Return [x, y] of the center of cell containing provided text 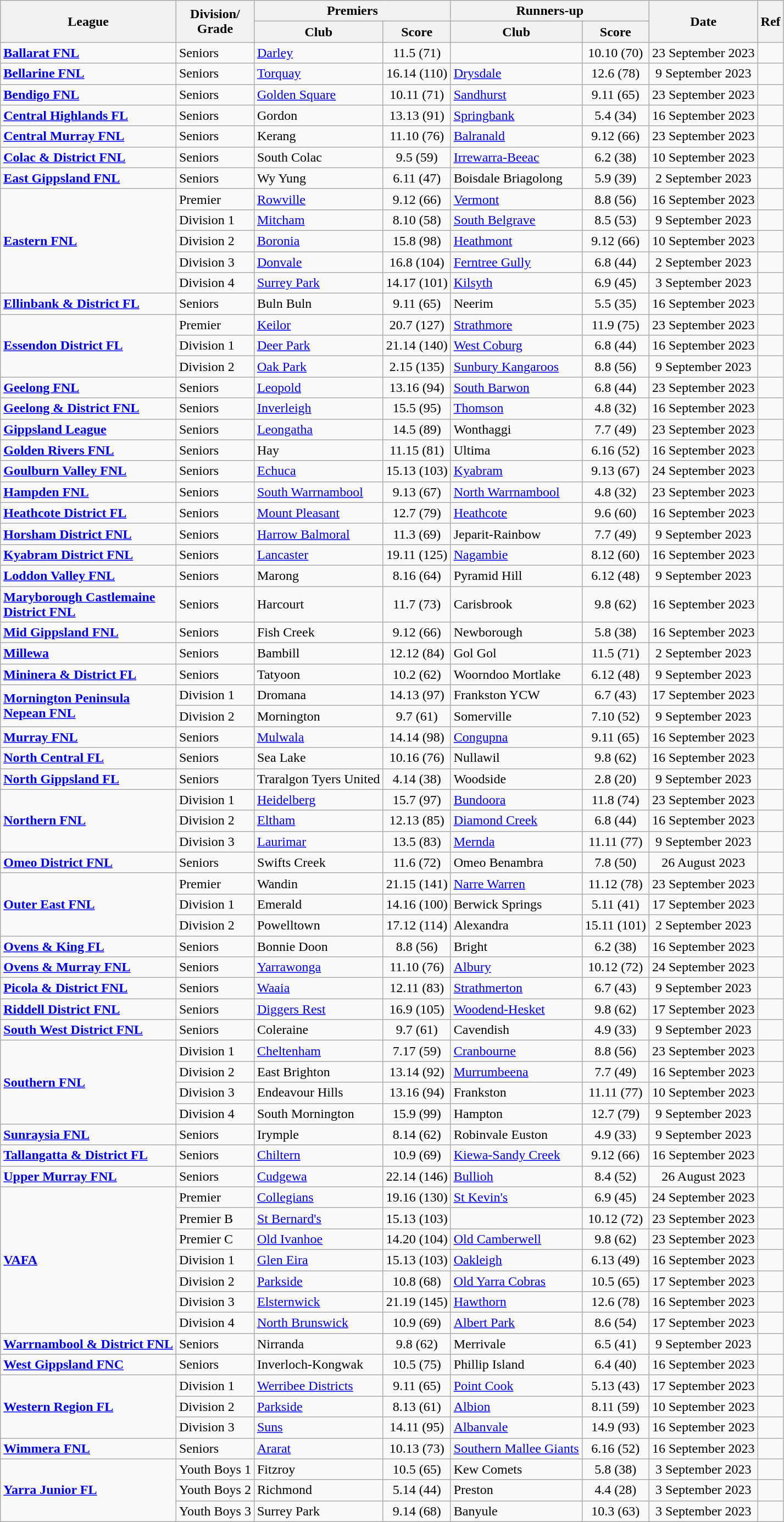
North Brunswick [319, 1323]
Strathmerton [516, 988]
9.5 (59) [416, 157]
Irymple [319, 1134]
Rowville [319, 199]
22.14 (146) [416, 1176]
South Colac [319, 157]
14.17 (101) [416, 283]
Mornington Peninsula Nepean FNL [88, 706]
Buln Buln [319, 304]
Pyramid Hill [516, 575]
Swifts Creek [319, 862]
Outer East FNL [88, 904]
14.14 (98) [416, 737]
8.4 (52) [615, 1176]
Congupna [516, 737]
Mitcham [319, 220]
10.2 (62) [416, 674]
Albion [516, 1407]
Carisbrook [516, 604]
5.4 (34) [615, 115]
Fitzroy [319, 1469]
15.11 (101) [615, 925]
Yarrawonga [319, 967]
11.8 (74) [615, 800]
Runners-up [549, 11]
10.11 (71) [416, 95]
Gippsland League [88, 429]
Bonnie Doon [319, 946]
13.5 (83) [416, 842]
Ballarat FNL [88, 53]
Bendigo FNL [88, 95]
Glen Eira [319, 1260]
Sunraysia FNL [88, 1134]
2.15 (135) [416, 367]
Oakleigh [516, 1260]
Youth Boys 3 [215, 1511]
Leongatha [319, 429]
13.13 (91) [416, 115]
10.5 (75) [416, 1365]
5.13 (43) [615, 1386]
Sea Lake [319, 758]
Narre Warren [516, 883]
2.8 (20) [615, 779]
12.11 (83) [416, 988]
14.16 (100) [416, 904]
6.4 (40) [615, 1365]
Western Region FL [88, 1407]
Central Highlands FL [88, 115]
Darley [319, 53]
19.16 (130) [416, 1197]
Robinvale Euston [516, 1134]
Collegians [319, 1197]
Waaia [319, 988]
Phillip Island [516, 1365]
Old Ivanhoe [319, 1239]
Eastern FNL [88, 241]
Kew Comets [516, 1469]
14.20 (104) [416, 1239]
10.10 (70) [615, 53]
Warrnambool & District FNL [88, 1344]
14.11 (95) [416, 1427]
South West District FNL [88, 1030]
Youth Boys 2 [215, 1490]
Cavendish [516, 1030]
Werribee Districts [319, 1386]
Berwick Springs [516, 904]
St Bernard's [319, 1218]
13.14 (92) [416, 1072]
Premiers [352, 11]
North Central FL [88, 758]
Hawthorn [516, 1302]
5.5 (35) [615, 304]
Geelong FNL [88, 388]
Echuca [319, 471]
Gordon [319, 115]
7.8 (50) [615, 862]
Riddell District FNL [88, 1009]
Ovens & Murray FNL [88, 967]
Kerang [319, 136]
Mernda [516, 842]
Mulwala [319, 737]
Youth Boys 1 [215, 1469]
16.14 (110) [416, 74]
11.15 (81) [416, 450]
Mid Gippsland FNL [88, 633]
Inverleigh [319, 408]
5.11 (41) [615, 904]
10.3 (63) [615, 1511]
Eltham [319, 821]
11.12 (78) [615, 883]
Central Murray FNL [88, 136]
Ferntree Gully [516, 262]
Geelong & District FNL [88, 408]
Ellinbank & District FL [88, 304]
Woodend-Hesket [516, 1009]
14.5 (89) [416, 429]
Heidelberg [319, 800]
10.8 (68) [416, 1281]
Harcourt [319, 604]
Merrivale [516, 1344]
5.9 (39) [615, 178]
Golden Rivers FNL [88, 450]
South Belgrave [516, 220]
Dromana [319, 695]
North Gippsland FL [88, 779]
Premier C [215, 1239]
Endeavour Hills [319, 1093]
4.14 (38) [416, 779]
Gol Gol [516, 654]
20.7 (127) [416, 325]
19.11 (125) [416, 555]
15.8 (98) [416, 241]
East Gippsland FNL [88, 178]
Chiltern [319, 1155]
11.6 (72) [416, 862]
Oak Park [319, 367]
Keilor [319, 325]
Alexandra [516, 925]
Albury [516, 967]
Torquay [319, 74]
Point Cook [516, 1386]
Date [703, 21]
North Warrnambool [516, 492]
Jeparit-Rainbow [516, 534]
Hampden FNL [88, 492]
VAFA [88, 1260]
Irrewarra-Beeac [516, 157]
6.5 (41) [615, 1344]
10.16 (76) [416, 758]
Murrumbeena [516, 1072]
11.3 (69) [416, 534]
Richmond [319, 1490]
Division/Grade [215, 21]
Sunbury Kangaroos [516, 367]
Omeo Benambra [516, 862]
12.13 (85) [416, 821]
Lancaster [319, 555]
Tatyoon [319, 674]
Coleraine [319, 1030]
Hampton [516, 1114]
Emerald [319, 904]
21.15 (141) [416, 883]
Horsham District FNL [88, 534]
Woodside [516, 779]
Ovens & King FL [88, 946]
Southern Mallee Giants [516, 1448]
15.7 (97) [416, 800]
Kyabram District FNL [88, 555]
Springbank [516, 115]
Tallangatta & District FL [88, 1155]
South Warrnambool [319, 492]
Bullioh [516, 1176]
Southern FNL [88, 1082]
East Brighton [319, 1072]
8.5 (53) [615, 220]
Upper Murray FNL [88, 1176]
South Mornington [319, 1114]
Powelltown [319, 925]
Mount Pleasant [319, 513]
Yarra Junior FL [88, 1490]
Heathmont [516, 241]
Hay [319, 450]
8.11 (59) [615, 1407]
12.12 (84) [416, 654]
West Gippsland FNC [88, 1365]
Mornington [319, 716]
Old Yarra Cobras [516, 1281]
11.9 (75) [615, 325]
4.4 (28) [615, 1490]
17.12 (114) [416, 925]
Wonthaggi [516, 429]
15.9 (99) [416, 1114]
Colac & District FNL [88, 157]
West Coburg [516, 346]
Boronia [319, 241]
8.12 (60) [615, 555]
Inverloch-Kongwak [319, 1365]
Essendon District FL [88, 346]
Leopold [319, 388]
Preston [516, 1490]
Frankston [516, 1093]
Golden Square [319, 95]
Goulburn Valley FNL [88, 471]
Balranald [516, 136]
Cudgewa [319, 1176]
8.14 (62) [416, 1134]
Cranbourne [516, 1051]
Boisdale Briagolong [516, 178]
Bright [516, 946]
10.13 (73) [416, 1448]
8.6 (54) [615, 1323]
Maryborough Castlemaine District FNL [88, 604]
Elsternwick [319, 1302]
Omeo District FNL [88, 862]
8.10 (58) [416, 220]
Wimmera FNL [88, 1448]
Somerville [516, 716]
Albert Park [516, 1323]
Albanvale [516, 1427]
21.14 (140) [416, 346]
Diggers Rest [319, 1009]
15.5 (95) [416, 408]
Heathcote [516, 513]
Wandin [319, 883]
Ararat [319, 1448]
Sandhurst [516, 95]
8.13 (61) [416, 1407]
14.13 (97) [416, 695]
St Kevin's [516, 1197]
Ultima [516, 450]
League [88, 21]
Fish Creek [319, 633]
Kiewa-Sandy Creek [516, 1155]
Loddon Valley FNL [88, 575]
6.13 (49) [615, 1260]
16.9 (105) [416, 1009]
Laurimar [319, 842]
9.14 (68) [416, 1511]
Cheltenham [319, 1051]
7.17 (59) [416, 1051]
7.10 (52) [615, 716]
Neerim [516, 304]
6.11 (47) [416, 178]
14.9 (93) [615, 1427]
Northern FNL [88, 821]
8.16 (64) [416, 575]
Deer Park [319, 346]
Woorndoo Mortlake [516, 674]
Thomson [516, 408]
Heathcote District FL [88, 513]
Harrow Balmoral [319, 534]
Marong [319, 575]
Donvale [319, 262]
Newborough [516, 633]
9.6 (60) [615, 513]
16.8 (104) [416, 262]
5.14 (44) [416, 1490]
Traralgon Tyers United [319, 779]
Kyabram [516, 471]
Vermont [516, 199]
Millewa [88, 654]
Diamond Creek [516, 821]
Bellarine FNL [88, 74]
Bambill [319, 654]
Frankston YCW [516, 695]
Picola & District FNL [88, 988]
Banyule [516, 1511]
Nagambie [516, 555]
Kilsyth [516, 283]
South Barwon [516, 388]
Nullawil [516, 758]
21.19 (145) [416, 1302]
Nirranda [319, 1344]
Drysdale [516, 74]
11.7 (73) [416, 604]
Wy Yung [319, 178]
Premier B [215, 1218]
Mininera & District FL [88, 674]
Old Camberwell [516, 1239]
Strathmore [516, 325]
Ref [770, 21]
Bundoora [516, 800]
Murray FNL [88, 737]
Suns [319, 1427]
